Identify which cell holds the provided text, then report its (x, y) central coordinate. 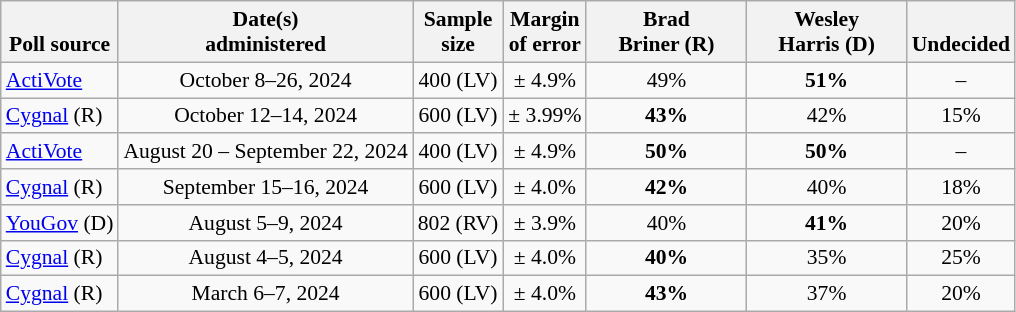
Undecided (961, 32)
37% (827, 294)
WesleyHarris (D) (827, 32)
August 20 – September 22, 2024 (265, 152)
49% (666, 80)
Marginof error (544, 32)
18% (961, 187)
± 3.99% (544, 116)
802 (RV) (458, 223)
41% (827, 223)
25% (961, 258)
Poll source (60, 32)
October 12–14, 2024 (265, 116)
BradBriner (R) (666, 32)
August 4–5, 2024 (265, 258)
35% (827, 258)
YouGov (D) (60, 223)
October 8–26, 2024 (265, 80)
Samplesize (458, 32)
Date(s)administered (265, 32)
± 3.9% (544, 223)
September 15–16, 2024 (265, 187)
March 6–7, 2024 (265, 294)
August 5–9, 2024 (265, 223)
51% (827, 80)
15% (961, 116)
